Provide the [X, Y] coordinate of the cell's center where the given text is located.  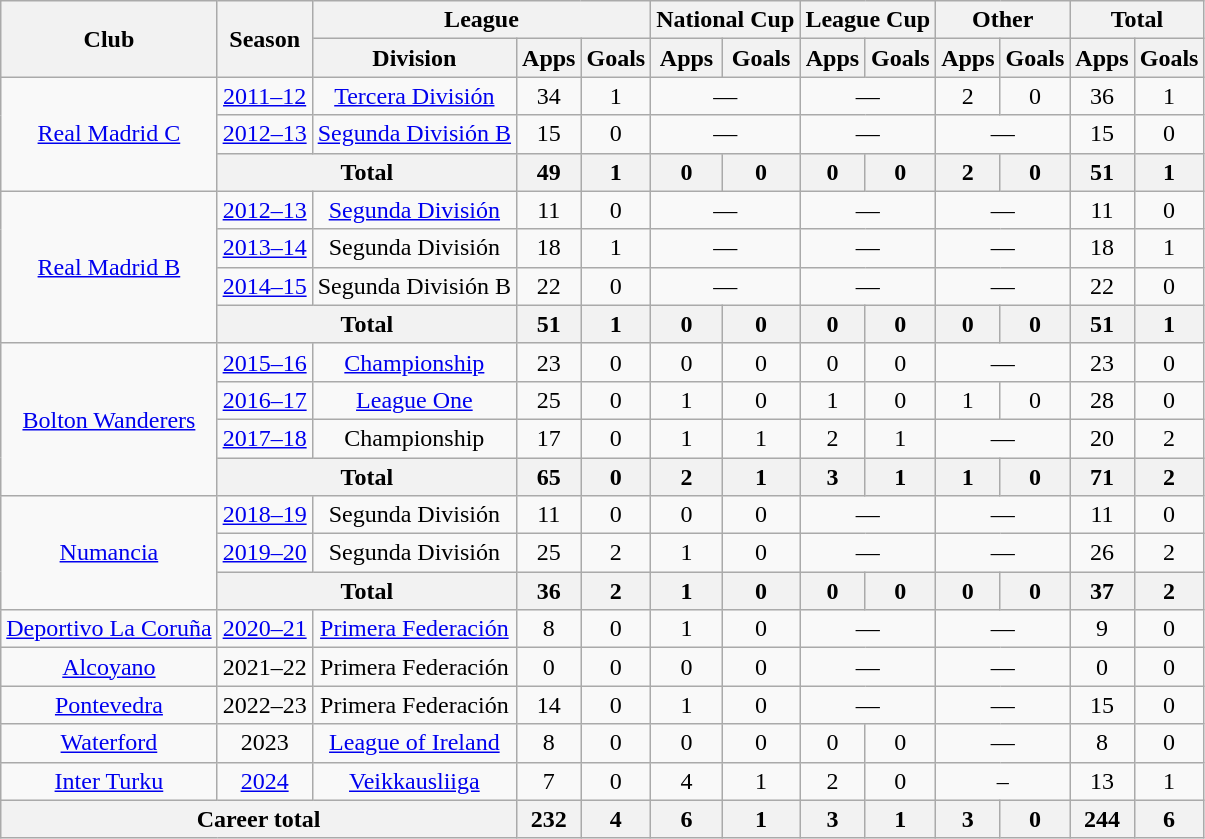
Deportivo La Coruña [109, 629]
37 [1102, 591]
Numancia [109, 553]
Season [264, 39]
Other [1003, 20]
9 [1102, 629]
13 [1102, 781]
League [482, 20]
National Cup [726, 20]
Real Madrid B [109, 267]
Veikkausliiga [414, 781]
2017–18 [264, 438]
34 [549, 96]
Pontevedra [109, 705]
Inter Turku [109, 781]
Real Madrid C [109, 134]
2013–14 [264, 248]
49 [549, 172]
20 [1102, 438]
– [1003, 781]
League of Ireland [414, 743]
Career total [259, 819]
Bolton Wanderers [109, 419]
Waterford [109, 743]
2018–19 [264, 515]
2022–23 [264, 705]
League One [414, 400]
2014–15 [264, 286]
League Cup [868, 20]
Division [414, 58]
26 [1102, 553]
14 [549, 705]
2015–16 [264, 362]
17 [549, 438]
2023 [264, 743]
Club [109, 39]
Alcoyano [109, 667]
7 [549, 781]
2020–21 [264, 629]
2016–17 [264, 400]
2019–20 [264, 553]
232 [549, 819]
65 [549, 477]
2011–12 [264, 96]
2021–22 [264, 667]
244 [1102, 819]
71 [1102, 477]
Tercera División [414, 96]
2024 [264, 781]
28 [1102, 400]
